Pinpoint the cell where the given text exists, returning its [x, y] midpoint coordinate. 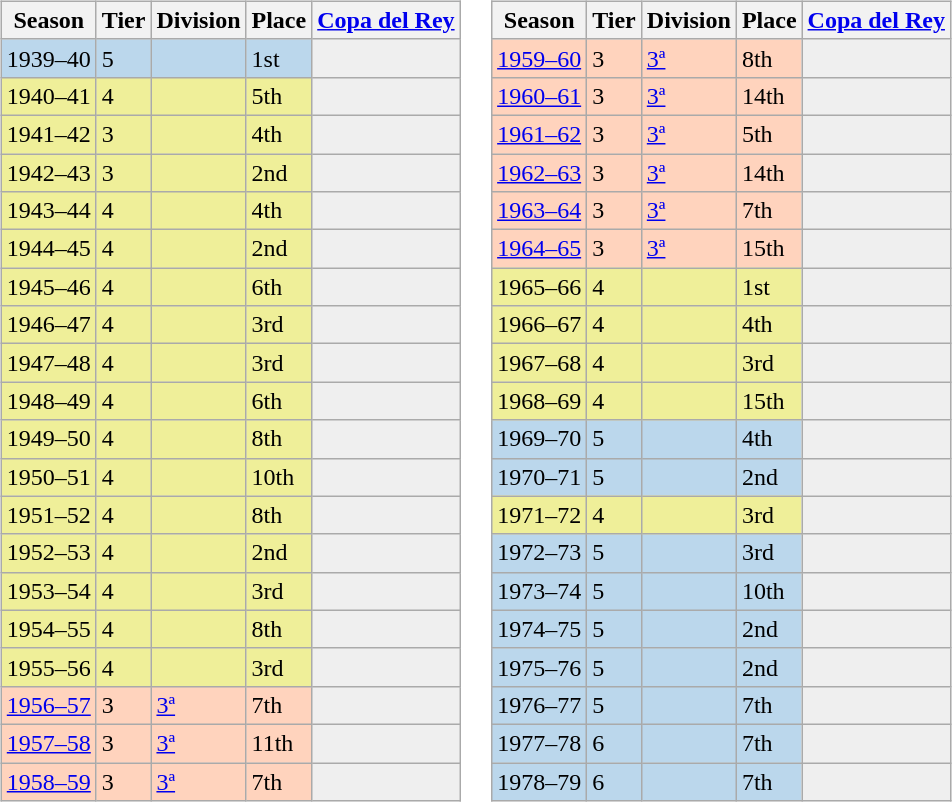
1940–41 [48, 96]
1948–49 [48, 401]
1943–44 [48, 211]
1955–56 [48, 667]
1953–54 [48, 591]
1946–47 [48, 325]
1941–42 [48, 134]
1977–78 [540, 743]
1963–64 [540, 211]
1959–60 [540, 58]
1950–51 [48, 477]
1954–55 [48, 629]
1969–70 [540, 439]
1968–69 [540, 401]
11th [279, 743]
1960–61 [540, 96]
1974–75 [540, 629]
1970–71 [540, 477]
1961–62 [540, 134]
1949–50 [48, 439]
1952–53 [48, 553]
1965–66 [540, 287]
1958–59 [48, 781]
1976–77 [540, 705]
1975–76 [540, 667]
1939–40 [48, 58]
1967–68 [540, 363]
1973–74 [540, 591]
1944–45 [48, 249]
1971–72 [540, 515]
1978–79 [540, 781]
1964–65 [540, 249]
1957–58 [48, 743]
1962–63 [540, 173]
1945–46 [48, 287]
1972–73 [540, 553]
1951–52 [48, 515]
1947–48 [48, 363]
1956–57 [48, 705]
1966–67 [540, 325]
1942–43 [48, 173]
